Output the (x, y) coordinate of the center of the cell containing the given text.  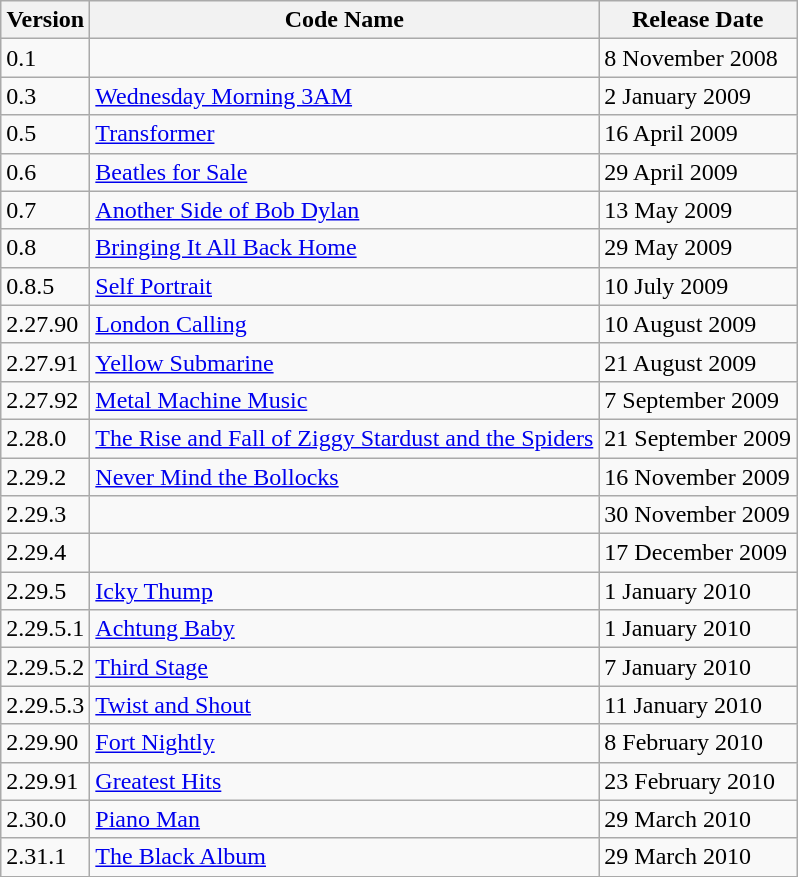
2.29.2 (46, 477)
8 November 2008 (698, 58)
2.29.5.1 (46, 629)
The Rise and Fall of Ziggy Stardust and the Spiders (344, 438)
2.29.4 (46, 553)
21 September 2009 (698, 438)
2.28.0 (46, 438)
The Black Album (344, 857)
Third Stage (344, 667)
0.8 (46, 248)
23 February 2010 (698, 781)
2.27.91 (46, 362)
0.3 (46, 96)
2.30.0 (46, 819)
2.29.3 (46, 515)
10 August 2009 (698, 324)
16 November 2009 (698, 477)
11 January 2010 (698, 705)
0.5 (46, 134)
Metal Machine Music (344, 400)
0.1 (46, 58)
Wednesday Morning 3AM (344, 96)
8 February 2010 (698, 743)
30 November 2009 (698, 515)
10 July 2009 (698, 286)
Release Date (698, 20)
2.31.1 (46, 857)
Twist and Shout (344, 705)
29 May 2009 (698, 248)
Code Name (344, 20)
Never Mind the Bollocks (344, 477)
17 December 2009 (698, 553)
13 May 2009 (698, 210)
29 April 2009 (698, 172)
2.29.91 (46, 781)
0.8.5 (46, 286)
16 April 2009 (698, 134)
Bringing It All Back Home (344, 248)
0.6 (46, 172)
Beatles for Sale (344, 172)
2.29.90 (46, 743)
Yellow Submarine (344, 362)
2 January 2009 (698, 96)
7 September 2009 (698, 400)
Another Side of Bob Dylan (344, 210)
Greatest Hits (344, 781)
Piano Man (344, 819)
2.29.5 (46, 591)
2.27.90 (46, 324)
Transformer (344, 134)
2.29.5.2 (46, 667)
Icky Thump (344, 591)
Achtung Baby (344, 629)
7 January 2010 (698, 667)
Fort Nightly (344, 743)
Version (46, 20)
Self Portrait (344, 286)
2.29.5.3 (46, 705)
21 August 2009 (698, 362)
2.27.92 (46, 400)
London Calling (344, 324)
0.7 (46, 210)
